Return (x, y) of the center of cell containing provided text 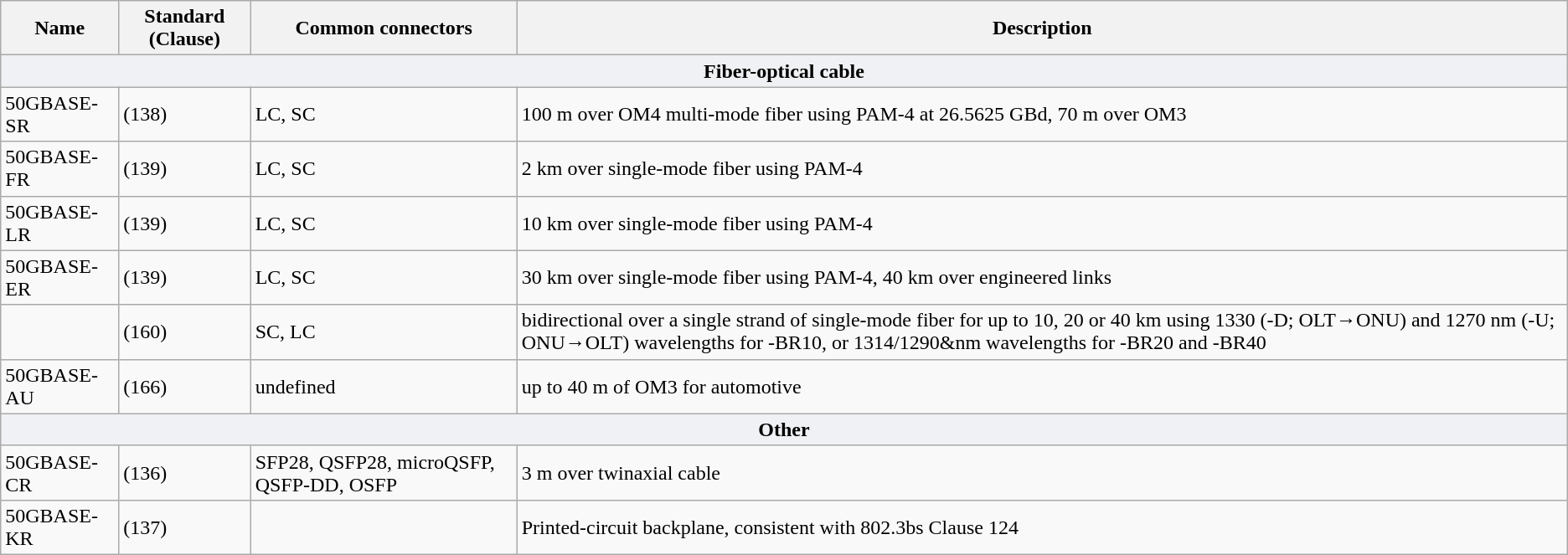
3 m over twinaxial cable (1042, 472)
Name (60, 28)
50GBASE-ER (60, 278)
50GBASE-LR (60, 223)
(136) (185, 472)
Printed-circuit backplane, consistent with 802.3bs Clause 124 (1042, 527)
undefined (384, 387)
up to 40 m of OM3 for automotive (1042, 387)
Description (1042, 28)
SC, LC (384, 331)
(166) (185, 387)
100 m over OM4 multi-mode fiber using PAM-4 at 26.5625 GBd, 70 m over OM3 (1042, 114)
50GBASE-SR (60, 114)
(138) (185, 114)
10 km over single-mode fiber using PAM-4 (1042, 223)
Other (784, 429)
Fiber-optical cable (784, 71)
50GBASE-KR (60, 527)
50GBASE-CR (60, 472)
(137) (185, 527)
Common connectors (384, 28)
SFP28, QSFP28, microQSFP, QSFP-DD, OSFP (384, 472)
Standard (Clause) (185, 28)
(160) (185, 331)
50GBASE-AU (60, 387)
30 km over single-mode fiber using PAM-4, 40 km over engineered links (1042, 278)
2 km over single-mode fiber using PAM-4 (1042, 169)
50GBASE-FR (60, 169)
